Return the [x, y] coordinate for the center point of the cell that contains the specified text.  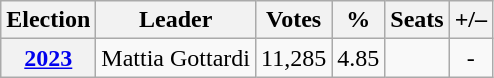
% [358, 20]
Leader [176, 20]
Seats [417, 20]
Mattia Gottardi [176, 58]
11,285 [294, 58]
+/– [470, 20]
4.85 [358, 58]
- [470, 58]
Votes [294, 20]
2023 [48, 58]
Election [48, 20]
